Determine the [x, y] coordinate at the center of the cell enclosing the given text.  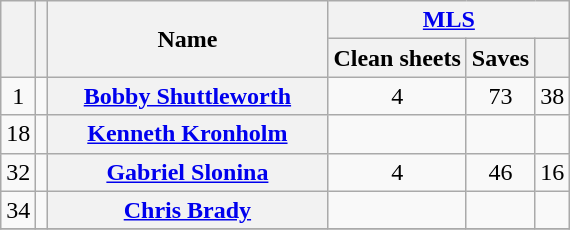
18 [18, 134]
Kenneth Kronholm [188, 134]
Clean sheets [397, 58]
Gabriel Slonina [188, 172]
34 [18, 210]
Bobby Shuttleworth [188, 96]
Saves [500, 58]
38 [552, 96]
1 [18, 96]
32 [18, 172]
16 [552, 172]
73 [500, 96]
Name [188, 39]
Chris Brady [188, 210]
46 [500, 172]
MLS [449, 20]
